Return [x, y] of the center of cell containing provided text 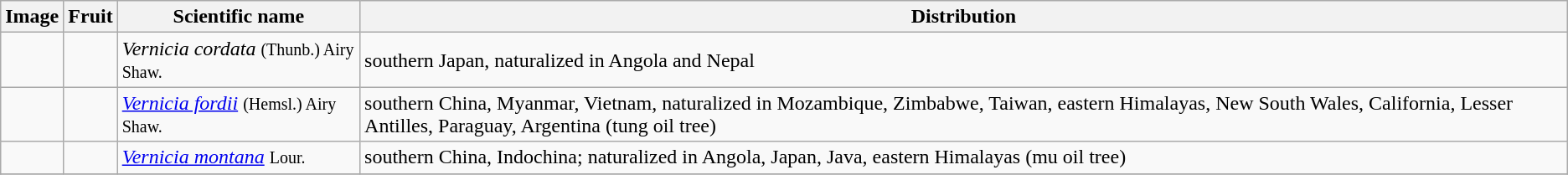
southern Japan, naturalized in Angola and Nepal [964, 60]
Vernicia fordii (Hemsl.) Airy Shaw. [238, 114]
Image [32, 17]
Distribution [964, 17]
Vernicia montana Lour. [238, 157]
Vernicia cordata (Thunb.) Airy Shaw. [238, 60]
Fruit [90, 17]
Scientific name [238, 17]
southern China, Indochina; naturalized in Angola, Japan, Java, eastern Himalayas (mu oil tree) [964, 157]
